Identify which cell holds the provided text, then report its (x, y) central coordinate. 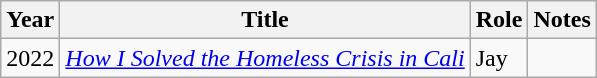
How I Solved the Homeless Crisis in Cali (265, 58)
Role (499, 20)
Jay (499, 58)
Notes (562, 20)
Year (30, 20)
Title (265, 20)
2022 (30, 58)
